Find where the given text appears and provide that cell's center as [x, y] coordinate. 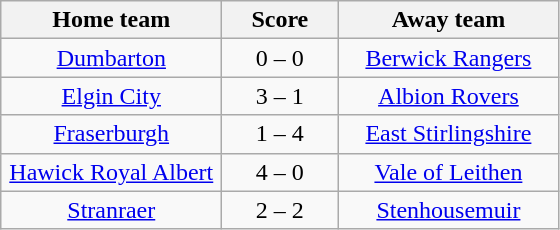
Albion Rovers [448, 96]
Stenhousemuir [448, 210]
1 – 4 [280, 134]
Score [280, 20]
0 – 0 [280, 58]
3 – 1 [280, 96]
East Stirlingshire [448, 134]
Berwick Rangers [448, 58]
Hawick Royal Albert [112, 172]
Away team [448, 20]
Elgin City [112, 96]
Stranraer [112, 210]
4 – 0 [280, 172]
Dumbarton [112, 58]
2 – 2 [280, 210]
Home team [112, 20]
Fraserburgh [112, 134]
Vale of Leithen [448, 172]
